Return (X, Y) of the center of cell containing provided text 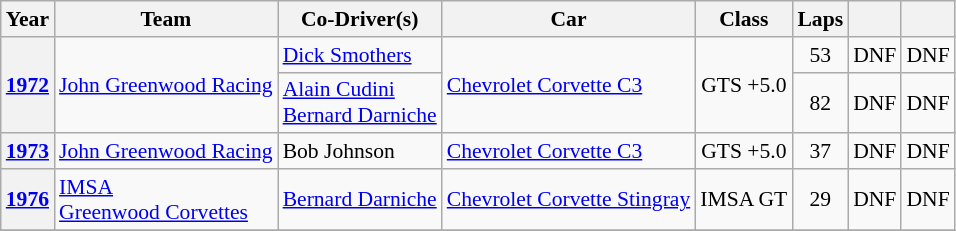
Bernard Darniche (360, 200)
1973 (28, 152)
1976 (28, 200)
Laps (820, 19)
82 (820, 102)
29 (820, 200)
Chevrolet Corvette Stingray (569, 200)
Dick Smothers (360, 55)
Year (28, 19)
Alain Cudini Bernard Darniche (360, 102)
Class (744, 19)
IMSA Greenwood Corvettes (166, 200)
37 (820, 152)
Car (569, 19)
Team (166, 19)
Co-Driver(s) (360, 19)
IMSA GT (744, 200)
53 (820, 55)
1972 (28, 86)
Bob Johnson (360, 152)
